Return the [x, y] coordinate for the center point of the cell that contains the specified text.  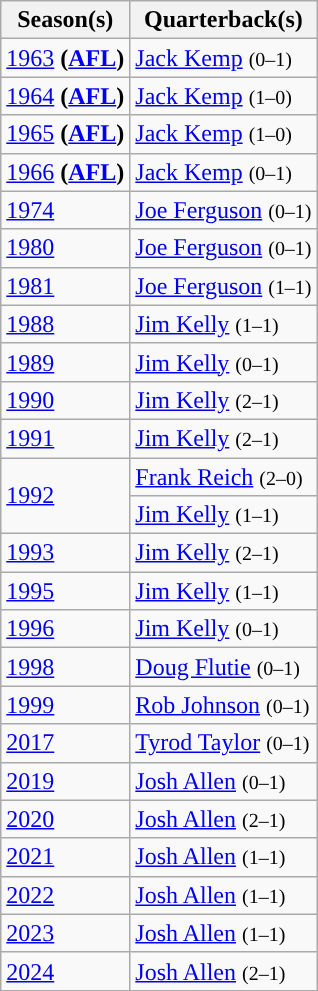
1988 [66, 324]
1992 [66, 496]
Season(s) [66, 20]
1989 [66, 362]
Frank Reich (2–0) [224, 477]
1991 [66, 438]
1998 [66, 667]
1996 [66, 629]
Quarterback(s) [224, 20]
2020 [66, 819]
Doug Flutie (0–1) [224, 667]
1990 [66, 400]
Tyrod Taylor (0–1) [224, 743]
1966 (AFL) [66, 172]
1964 (AFL) [66, 96]
1965 (AFL) [66, 134]
1999 [66, 705]
2023 [66, 933]
2019 [66, 781]
1974 [66, 210]
2024 [66, 971]
1980 [66, 248]
2021 [66, 857]
Rob Johnson (0–1) [224, 705]
1993 [66, 553]
2017 [66, 743]
1981 [66, 286]
1963 (AFL) [66, 58]
Joe Ferguson (1–1) [224, 286]
1995 [66, 591]
2022 [66, 895]
Josh Allen (0–1) [224, 781]
